For the text-containing cell, return its midpoint in (X, Y) coordinate format. 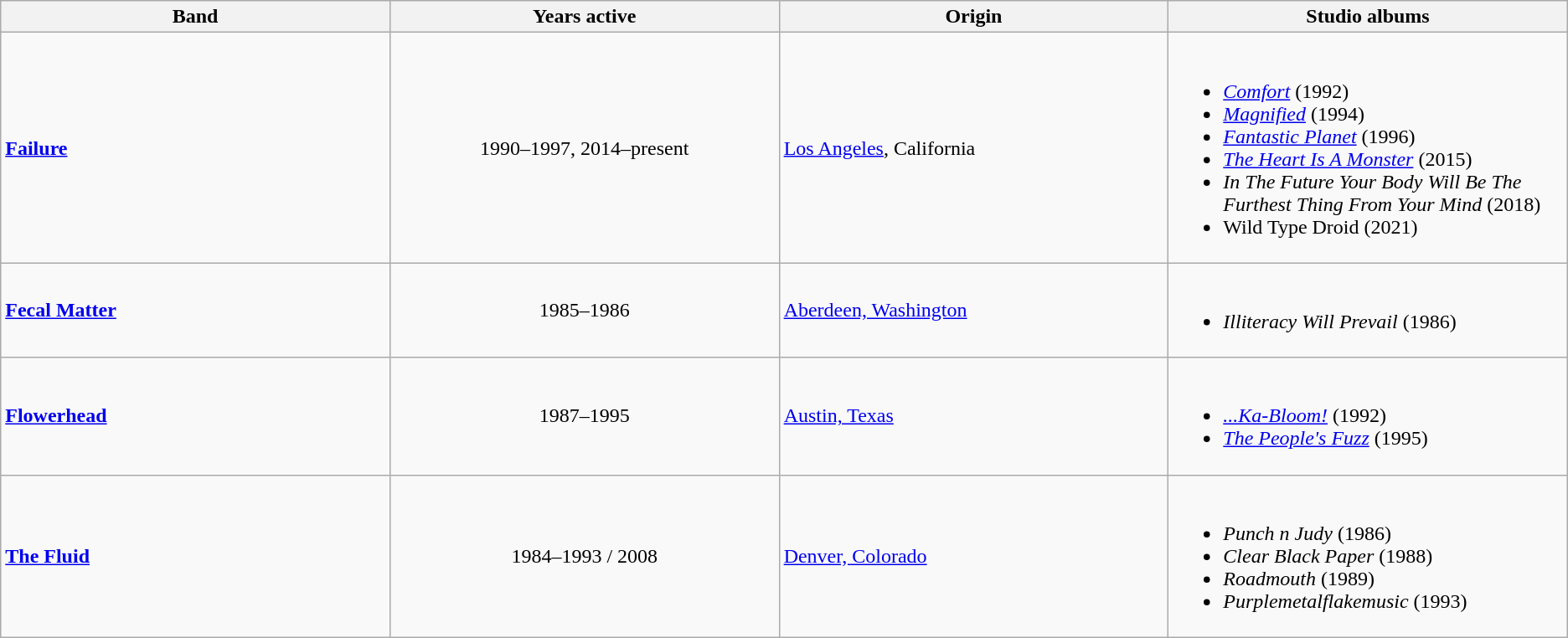
Origin (973, 17)
Failure (196, 147)
1985–1986 (585, 310)
Band (196, 17)
Denver, Colorado (973, 556)
Studio albums (1368, 17)
Illiteracy Will Prevail (1986) (1368, 310)
The Fluid (196, 556)
Los Angeles, California (973, 147)
1984–1993 / 2008 (585, 556)
...Ka-Bloom! (1992)The People's Fuzz (1995) (1368, 416)
Punch n Judy (1986)Clear Black Paper (1988)Roadmouth (1989)Purplemetalflakemusic (1993) (1368, 556)
1990–1997, 2014–present (585, 147)
Aberdeen, Washington (973, 310)
Flowerhead (196, 416)
Fecal Matter (196, 310)
Austin, Texas (973, 416)
1987–1995 (585, 416)
Years active (585, 17)
